Pinpoint the cell where the given text exists, returning its (X, Y) midpoint coordinate. 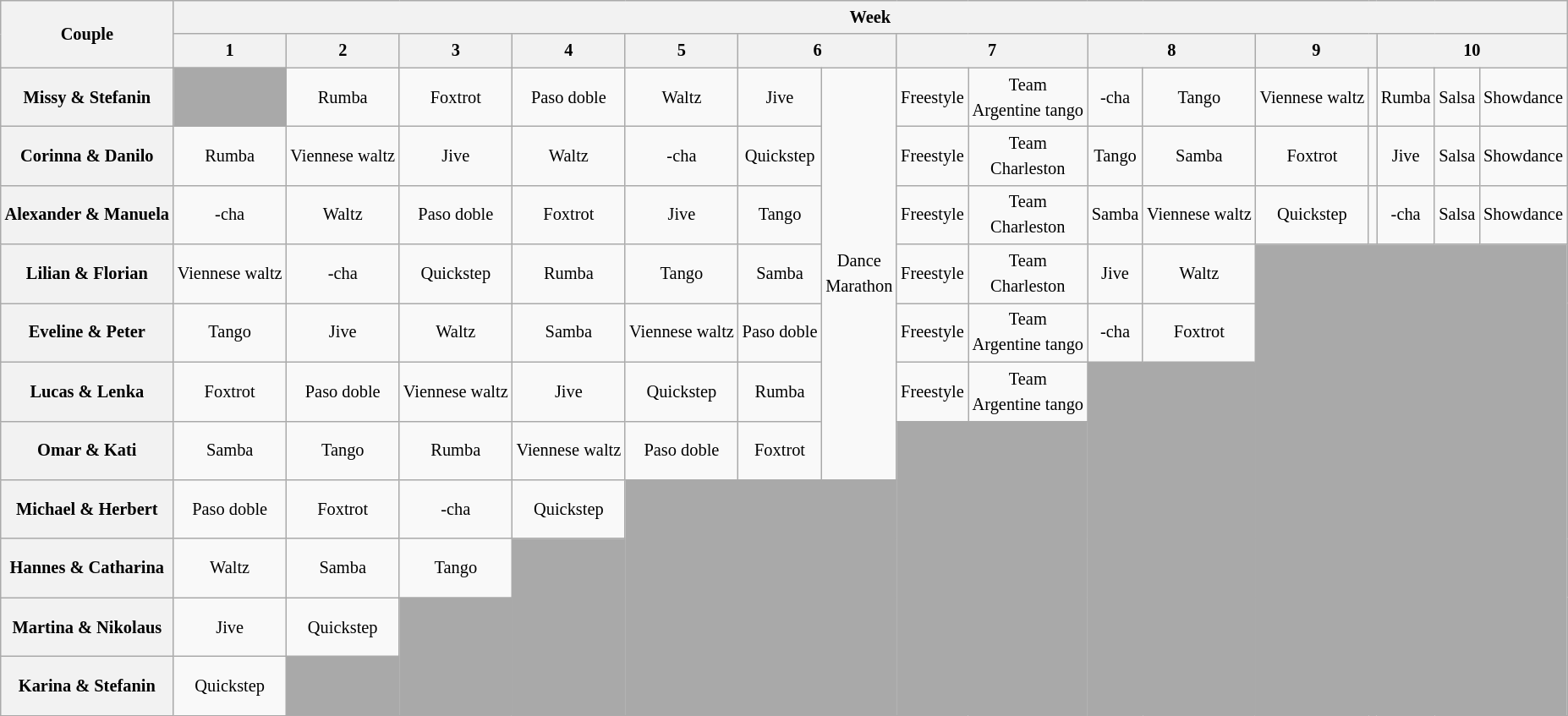
2 (343, 51)
DanceMarathon (859, 274)
Hannes & Catharina (87, 568)
8 (1172, 51)
Missy & Stefanin (87, 97)
5 (682, 51)
Lilian & Florian (87, 274)
Couple (87, 34)
Martina & Nikolaus (87, 627)
Lucas & Lenka (87, 391)
9 (1316, 51)
Karina & Stefanin (87, 686)
Corinna & Danilo (87, 156)
1 (230, 51)
Week (870, 17)
Michael & Herbert (87, 509)
4 (569, 51)
10 (1472, 51)
6 (818, 51)
3 (456, 51)
Eveline & Peter (87, 332)
7 (992, 51)
Omar & Kati (87, 451)
Alexander & Manuela (87, 215)
